Return (X, Y) of the center of cell containing provided text 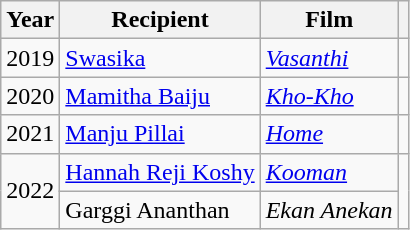
Mamitha Baiju (160, 96)
Kho-Kho (329, 96)
2021 (30, 134)
Film (329, 20)
Kooman (329, 172)
Vasanthi (329, 58)
Hannah Reji Koshy (160, 172)
Year (30, 20)
2019 (30, 58)
Recipient (160, 20)
Swasika (160, 58)
2022 (30, 191)
2020 (30, 96)
Home (329, 134)
Ekan Anekan (329, 210)
Garggi Ananthan (160, 210)
Manju Pillai (160, 134)
